Determine the [X, Y] coordinate at the center of the cell enclosing the given text.  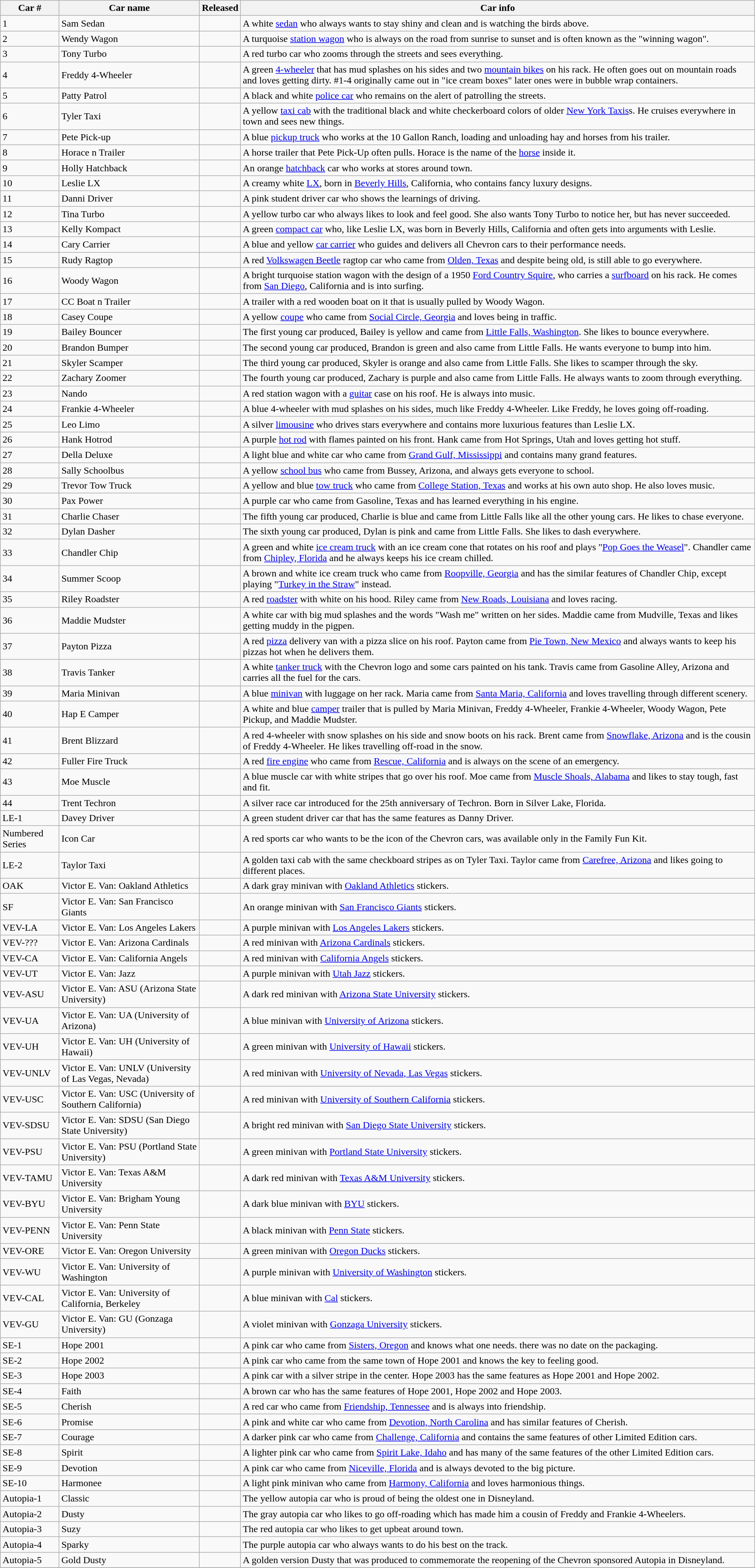
A silver limousine who drives stars everywhere and contains more luxurious features than Leslie LX. [498, 424]
Pax Power [129, 501]
A pink car who came from the same town of Hope 2001 and knows the key to feeling good. [498, 1360]
Brandon Bumper [129, 347]
A red sports car who wants to be the icon of the Chevron cars, was available only in the Family Fun Kit. [498, 839]
Summer Scoop [129, 579]
Dylan Dasher [129, 532]
Victor E. Van: USC (University of Southern California) [129, 1099]
Moe Muscle [129, 782]
28 [30, 470]
Harmonee [129, 1483]
A purple hot rod with flames painted on his front. Hank came from Hot Springs, Utah and loves getting hot stuff. [498, 439]
A turquoise station wagon who is always on the road from sunrise to sunset and is often known as the "winning wagon". [498, 39]
A red station wagon with a guitar case on his roof. He is always into music. [498, 393]
SE-2 [30, 1360]
43 [30, 782]
Victor E. Van: Jazz [129, 973]
VEV-CAL [30, 1298]
Devotion [129, 1468]
SF [30, 907]
A dark gray minivan with Oakland Athletics stickers. [498, 886]
6 [30, 116]
The purple autopia car who always wants to do his best on the track. [498, 1545]
A red minivan with Arizona Cardinals stickers. [498, 943]
Car # [30, 8]
A light pink minivan who came from Harmony, California and loves harmonious things. [498, 1483]
A blue minivan with Cal stickers. [498, 1298]
A green student driver car that has the same features as Danny Driver. [498, 818]
The fourth young car produced, Zachary is purple and also came from Little Falls. He always wants to zoom through everything. [498, 378]
Hope 2001 [129, 1345]
Taylor Taxi [129, 865]
A black minivan with Penn State stickers. [498, 1230]
A yellow coupe who came from Social Circle, Georgia and loves being in traffic. [498, 317]
A red Volkswagen Beetle ragtop car who came from Olden, Texas and despite being old, is still able to go everywhere. [498, 260]
A yellow school bus who came from Bussey, Arizona, and always gets everyone to school. [498, 470]
13 [30, 229]
Woody Wagon [129, 281]
Victor E. Van: Los Angeles Lakers [129, 927]
Victor E. Van: San Francisco Giants [129, 907]
26 [30, 439]
A purple minivan with University of Washington stickers. [498, 1272]
Numbered Series [30, 839]
A blue minivan with University of Arizona stickers. [498, 1021]
Della Deluxe [129, 455]
The gray autopia car who likes to go off-roading which has made him a cousin of Freddy and Frankie 4-Wheelers. [498, 1514]
A blue 4-wheeler with mud splashes on his sides, much like Freddy 4-Wheeler. Like Freddy, he loves going off-roading. [498, 409]
Freddy 4-Wheeler [129, 75]
The third young car produced, Skyler is orange and also came from Little Falls. She likes to scamper through the sky. [498, 363]
32 [30, 532]
VEV-PSU [30, 1151]
Pete Pick-up [129, 137]
Faith [129, 1391]
The first young car produced, Bailey is yellow and came from Little Falls, Washington. She likes to bounce everywhere. [498, 332]
Rudy Ragtop [129, 260]
A lighter pink car who came from Spirit Lake, Idaho and has many of the same features of the other Limited Edition cars. [498, 1452]
The red autopia car who likes to get upbeat around town. [498, 1529]
VEV-BYU [30, 1204]
A green minivan with University of Hawaii stickers. [498, 1046]
A purple car who came from Gasoline, Texas and has learned everything in his engine. [498, 501]
A black and white police car who remains on the alert of patrolling the streets. [498, 96]
VEV-UNLV [30, 1073]
SE-5 [30, 1406]
Fuller Fire Truck [129, 761]
40 [30, 714]
A pink car with a silver stripe in the center. Hope 2003 has the same features as Hope 2001 and Hope 2002. [498, 1376]
Victor E. Van: PSU (Portland State University) [129, 1151]
A dark red minivan with Arizona State University stickers. [498, 994]
SE-10 [30, 1483]
Suzy [129, 1529]
VEV-GU [30, 1325]
VEV-UH [30, 1046]
Kelly Kompact [129, 229]
The sixth young car produced, Dylan is pink and came from Little Falls. She likes to dash everywhere. [498, 532]
Promise [129, 1422]
The second young car produced, Brandon is green and also came from Little Falls. He wants everyone to bump into him. [498, 347]
SE-1 [30, 1345]
Zachary Zoomer [129, 378]
Victor E. Van: UNLV (University of Las Vegas, Nevada) [129, 1073]
Victor E. Van: Arizona Cardinals [129, 943]
A white and blue camper trailer that is pulled by Maria Minivan, Freddy 4-Wheeler, Frankie 4-Wheeler, Woody Wagon, Pete Pickup, and Maddie Mudster. [498, 714]
An orange hatchback car who works at stores around town. [498, 168]
Victor E. Van: University of Washington [129, 1272]
A pink and white car who came from Devotion, North Carolina and has similar features of Cherish. [498, 1422]
SE-3 [30, 1376]
16 [30, 281]
VEV-ASU [30, 994]
LE-1 [30, 818]
A purple minivan with Los Angeles Lakers stickers. [498, 927]
A red fire engine who came from Rescue, California and is always on the scene of an emergency. [498, 761]
A red car who came from Friendship, Tennessee and is always into friendship. [498, 1406]
A red minivan with University of Southern California stickers. [498, 1099]
A darker pink car who came from Challenge, California and contains the same features of other Limited Edition cars. [498, 1437]
Maria Minivan [129, 693]
29 [30, 486]
20 [30, 347]
A dark blue minivan with BYU stickers. [498, 1204]
Victor E. Van: UA (University of Arizona) [129, 1021]
Travis Tanker [129, 672]
14 [30, 245]
Bailey Bouncer [129, 332]
Frankie 4-Wheeler [129, 409]
Victor E. Van: Oakland Athletics [129, 886]
A pink student driver car who shows the learnings of driving. [498, 198]
A dark red minivan with Texas A&M University stickers. [498, 1178]
42 [30, 761]
A golden version Dusty that was produced to commemorate the reopening of the Chevron sponsored Autopia in Disneyland. [498, 1560]
SE-7 [30, 1437]
30 [30, 501]
33 [30, 552]
VEV-USC [30, 1099]
Riley Roadster [129, 599]
Hank Hotrod [129, 439]
An orange minivan with San Francisco Giants stickers. [498, 907]
VEV-UA [30, 1021]
22 [30, 378]
Nando [129, 393]
Patty Patrol [129, 96]
Charlie Chaser [129, 516]
VEV-WU [30, 1272]
Cherish [129, 1406]
44 [30, 803]
A blue pickup truck who works at the 10 Gallon Ranch, loading and unloading hay and horses from his trailer. [498, 137]
25 [30, 424]
A purple minivan with Utah Jazz stickers. [498, 973]
3 [30, 54]
27 [30, 455]
A brown car who has the same features of Hope 2001, Hope 2002 and Hope 2003. [498, 1391]
SE-6 [30, 1422]
A silver race car introduced for the 25th anniversary of Techron. Born in Silver Lake, Florida. [498, 803]
Tyler Taxi [129, 116]
17 [30, 302]
Holly Hatchback [129, 168]
A pink car who came from Niceville, Florida and is always devoted to the big picture. [498, 1468]
Wendy Wagon [129, 39]
Courage [129, 1437]
9 [30, 168]
Trevor Tow Truck [129, 486]
Victor E. Van: California Angels [129, 958]
Victor E. Van: University of California, Berkeley [129, 1298]
Spirit [129, 1452]
10 [30, 183]
A bright red minivan with San Diego State University stickers. [498, 1125]
A yellow and blue tow truck who came from College Station, Texas and works at his own auto shop. He also loves music. [498, 486]
Car info [498, 8]
39 [30, 693]
VEV-??? [30, 943]
41 [30, 740]
35 [30, 599]
24 [30, 409]
31 [30, 516]
Casey Coupe [129, 317]
Dusty [129, 1514]
Trent Techron [129, 803]
OAK [30, 886]
5 [30, 96]
Victor E. Van: UH (University of Hawaii) [129, 1046]
Leo Limo [129, 424]
2 [30, 39]
Tony Turbo [129, 54]
Tina Turbo [129, 214]
Icon Car [129, 839]
Victor E. Van: Texas A&M University [129, 1178]
A golden taxi cab with the same checkboard stripes as on Tyler Taxi. Taylor came from Carefree, Arizona and likes going to different places. [498, 865]
Autopia-3 [30, 1529]
VEV-ORE [30, 1251]
A horse trailer that Pete Pick-Up often pulls. Horace is the name of the horse inside it. [498, 152]
34 [30, 579]
VEV-SDSU [30, 1125]
SE-8 [30, 1452]
A creamy white LX, born in Beverly Hills, California, who contains fancy luxury designs. [498, 183]
Gold Dusty [129, 1560]
A trailer with a red wooden boat on it that is usually pulled by Woody Wagon. [498, 302]
VEV-LA [30, 927]
A green minivan with Portland State University stickers. [498, 1151]
38 [30, 672]
VEV-UT [30, 973]
A red minivan with University of Nevada, Las Vegas stickers. [498, 1073]
SE-4 [30, 1391]
Sam Sedan [129, 23]
37 [30, 647]
LE-2 [30, 865]
19 [30, 332]
7 [30, 137]
15 [30, 260]
VEV-TAMU [30, 1178]
Car name [129, 8]
The yellow autopia car who is proud of being the oldest one in Disneyland. [498, 1499]
Sally Schoolbus [129, 470]
VEV-PENN [30, 1230]
Victor E. Van: ASU (Arizona State University) [129, 994]
A light blue and white car who came from Grand Gulf, Mississippi and contains many grand features. [498, 455]
The fifth young car produced, Charlie is blue and came from Little Falls like all the other young cars. He likes to chase everyone. [498, 516]
Autopia-1 [30, 1499]
A red roadster with white on his hood. Riley came from New Roads, Louisiana and loves racing. [498, 599]
Payton Pizza [129, 647]
A blue and yellow car carrier who guides and delivers all Chevron cars to their performance needs. [498, 245]
Leslie LX [129, 183]
CC Boat n Trailer [129, 302]
Skyler Scamper [129, 363]
11 [30, 198]
A violet minivan with Gonzaga University stickers. [498, 1325]
A blue minivan with luggage on her rack. Maria came from Santa Maria, California and loves travelling through different scenery. [498, 693]
Released [220, 8]
Hap E Camper [129, 714]
Cary Carrier [129, 245]
Autopia-2 [30, 1514]
Classic [129, 1499]
Victor E. Van: GU (Gonzaga University) [129, 1325]
Hope 2003 [129, 1376]
A green compact car who, like Leslie LX, was born in Beverly Hills, California and often gets into arguments with Leslie. [498, 229]
8 [30, 152]
A red turbo car who zooms through the streets and sees everything. [498, 54]
Victor E. Van: Brigham Young University [129, 1204]
Sparky [129, 1545]
Brent Blizzard [129, 740]
A yellow turbo car who always likes to look and feel good. She also wants Tony Turbo to notice her, but has never succeeded. [498, 214]
Davey Driver [129, 818]
36 [30, 620]
12 [30, 214]
Victor E. Van: Penn State University [129, 1230]
Chandler Chip [129, 552]
A pink car who came from Sisters, Oregon and knows what one needs. there was no date on the packaging. [498, 1345]
18 [30, 317]
Maddie Mudster [129, 620]
Hope 2002 [129, 1360]
A blue muscle car with white stripes that go over his roof. Moe came from Muscle Shoals, Alabama and likes to stay tough, fast and fit. [498, 782]
Victor E. Van: Oregon University [129, 1251]
Autopia-5 [30, 1560]
21 [30, 363]
4 [30, 75]
VEV-CA [30, 958]
A white sedan who always wants to stay shiny and clean and is watching the birds above. [498, 23]
Victor E. Van: SDSU (San Diego State University) [129, 1125]
23 [30, 393]
A red minivan with California Angels stickers. [498, 958]
SE-9 [30, 1468]
Autopia-4 [30, 1545]
1 [30, 23]
Danni Driver [129, 198]
Horace n Trailer [129, 152]
A green minivan with Oregon Ducks stickers. [498, 1251]
